From the cell containing the given text, extract its center point as (X, Y) coordinate. 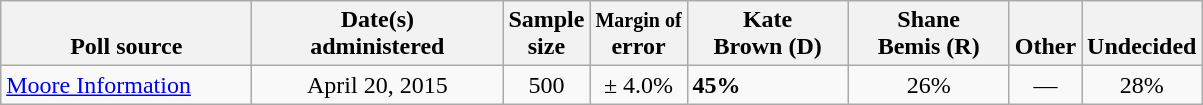
KateBrown (D) (768, 34)
28% (1142, 85)
Samplesize (546, 34)
— (1045, 85)
Undecided (1142, 34)
Other (1045, 34)
Date(s)administered (378, 34)
Poll source (126, 34)
Moore Information (126, 85)
Margin oferror (638, 34)
ShaneBemis (R) (928, 34)
± 4.0% (638, 85)
April 20, 2015 (378, 85)
500 (546, 85)
45% (768, 85)
26% (928, 85)
